Extract the [x, y] coordinate from the center of the cell holding the provided text.  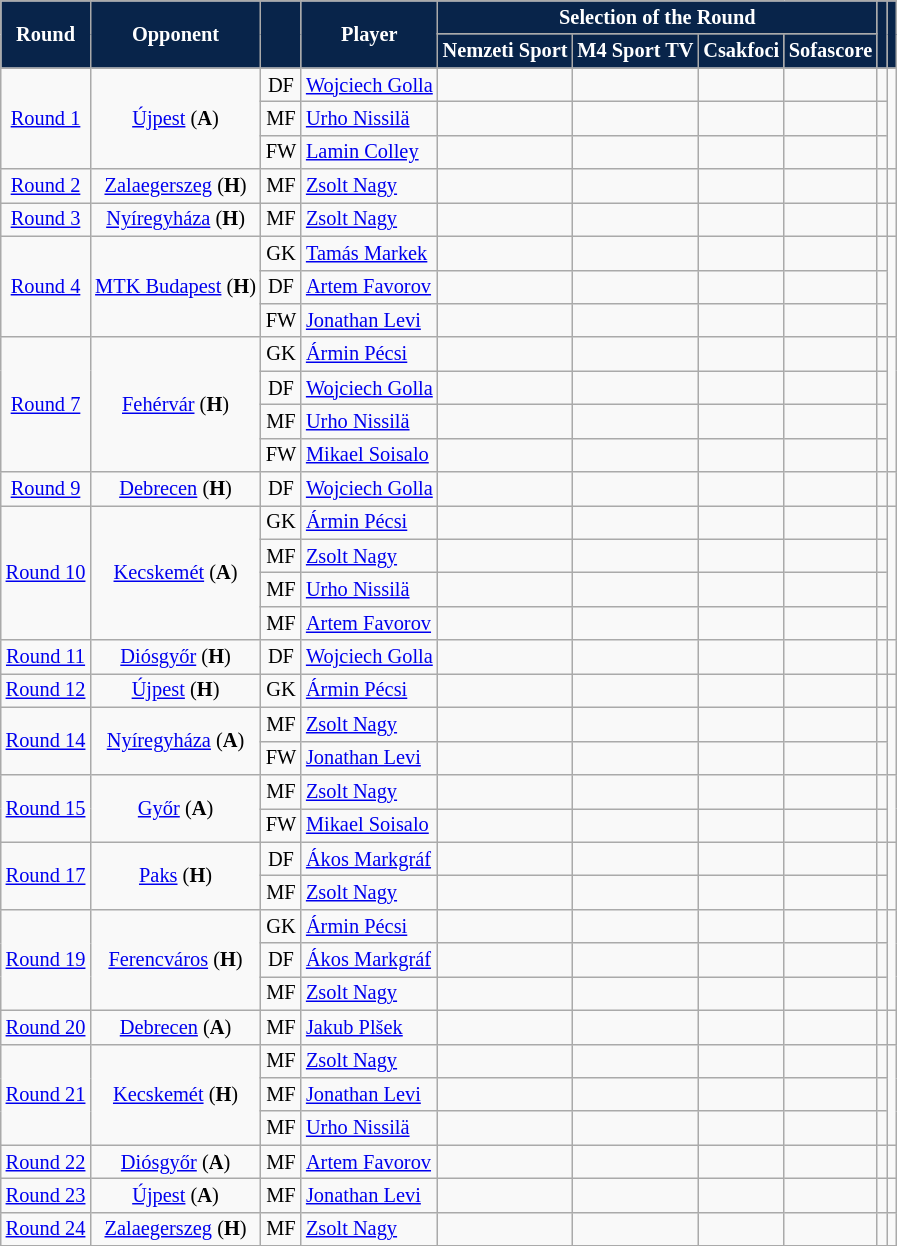
Diósgyőr (A) [176, 1162]
Round 7 [46, 404]
Debrecen (H) [176, 489]
Paks (H) [176, 876]
Nemzeti Sport [506, 51]
Round 15 [46, 808]
Ferencváros (H) [176, 960]
Kecskemét (A) [176, 572]
Round 19 [46, 960]
Round 2 [46, 186]
Round 1 [46, 118]
Opponent [176, 34]
Round 9 [46, 489]
Sofascore [830, 51]
Nyíregyháza (A) [176, 740]
Lamin Colley [370, 152]
Diósgyőr (H) [176, 657]
MTK Budapest (H) [176, 286]
Round 14 [46, 740]
Round 11 [46, 657]
Round 23 [46, 1195]
Kecskemét (H) [176, 1094]
Tamás Markek [370, 253]
Round 22 [46, 1162]
Round 17 [46, 876]
Round 10 [46, 572]
M4 Sport TV [635, 51]
Player [370, 34]
Győr (A) [176, 808]
Nyíregyháza (H) [176, 219]
Round 21 [46, 1094]
Round 4 [46, 286]
Debrecen (A) [176, 1027]
Fehérvár (H) [176, 404]
Round [46, 34]
Újpest (H) [176, 690]
Round 24 [46, 1229]
Selection of the Round [658, 17]
Jakub Plšek [370, 1027]
Round 3 [46, 219]
Round 20 [46, 1027]
Csakfoci [741, 51]
Round 12 [46, 690]
